Return [X, Y] of the center of cell containing provided text 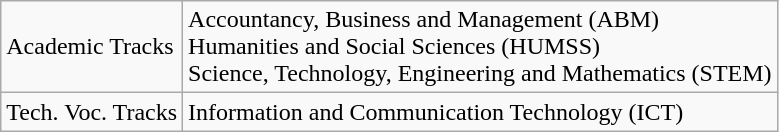
Information and Communication Technology (ICT) [480, 112]
Academic Tracks [92, 47]
Tech. Voc. Tracks [92, 112]
Accountancy, Business and Management (ABM)Humanities and Social Sciences (HUMSS)Science, Technology, Engineering and Mathematics (STEM) [480, 47]
